Return (x, y) of the center of cell containing provided text 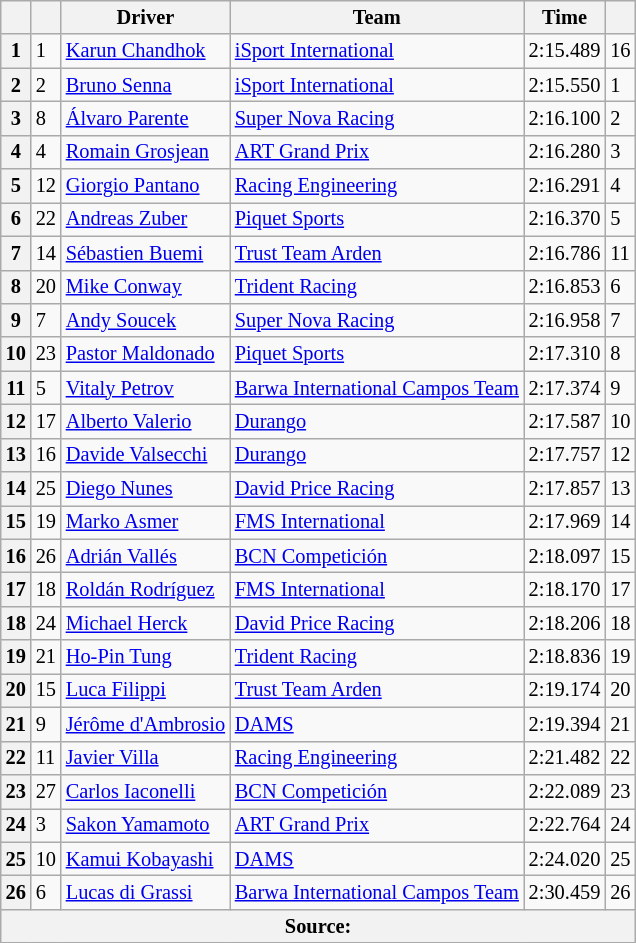
Andreas Zuber (146, 219)
2:16.853 (565, 287)
2:16.280 (565, 152)
2:16.370 (565, 219)
2:19.174 (565, 690)
2:17.969 (565, 522)
Luca Filippi (146, 690)
Alberto Valerio (146, 421)
Jérôme d'Ambrosio (146, 724)
Pastor Maldonado (146, 354)
Sakon Yamamoto (146, 825)
27 (46, 791)
2:21.482 (565, 758)
Ho-Pin Tung (146, 657)
Javier Villa (146, 758)
2:18.170 (565, 589)
Roldán Rodríguez (146, 589)
2:17.587 (565, 421)
2:22.764 (565, 825)
Karun Chandhok (146, 51)
2:15.550 (565, 85)
Michael Herck (146, 623)
Kamui Kobayashi (146, 859)
Romain Grosjean (146, 152)
2:16.958 (565, 320)
Vitaly Petrov (146, 388)
2:30.459 (565, 892)
2:18.206 (565, 623)
2:19.394 (565, 724)
Time (565, 17)
Diego Nunes (146, 489)
Álvaro Parente (146, 118)
Bruno Senna (146, 85)
Mike Conway (146, 287)
Source: (318, 926)
2:17.857 (565, 489)
Carlos Iaconelli (146, 791)
Sébastien Buemi (146, 253)
2:16.100 (565, 118)
Driver (146, 17)
Team (377, 17)
2:17.374 (565, 388)
2:22.089 (565, 791)
Lucas di Grassi (146, 892)
Andy Soucek (146, 320)
2:16.786 (565, 253)
Giorgio Pantano (146, 186)
2:16.291 (565, 186)
Davide Valsecchi (146, 455)
Marko Asmer (146, 522)
2:18.097 (565, 556)
Adrián Vallés (146, 556)
2:18.836 (565, 657)
2:24.020 (565, 859)
2:15.489 (565, 51)
2:17.310 (565, 354)
2:17.757 (565, 455)
